Return (x, y) of the center of cell containing provided text 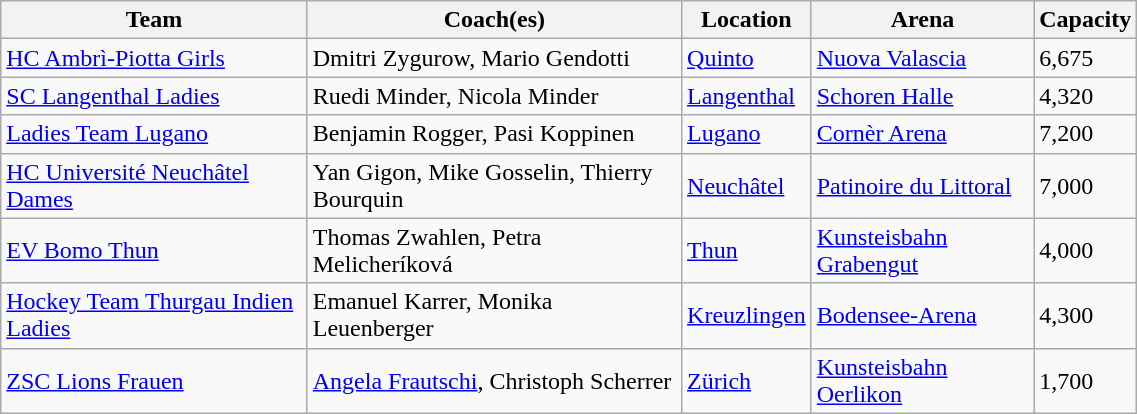
Arena (922, 20)
7,200 (1086, 134)
Team (154, 20)
Langenthal (747, 96)
Kunsteisbahn Oerlikon (922, 380)
Hockey Team Thurgau Indien Ladies (154, 316)
Bodensee-Arena (922, 316)
Ladies Team Lugano (154, 134)
Ruedi Minder, Nicola Minder (494, 96)
HC Université Neuchâtel Dames (154, 186)
4,300 (1086, 316)
Yan Gigon, Mike Gosselin, Thierry Bourquin (494, 186)
Angela Frautschi, Christoph Scherrer (494, 380)
Emanuel Karrer, Monika Leuenberger (494, 316)
Lugano (747, 134)
Benjamin Rogger, Pasi Koppinen (494, 134)
Dmitri Zygurow, Mario Gendotti (494, 58)
Schoren Halle (922, 96)
Kunsteisbahn Grabengut (922, 250)
Capacity (1086, 20)
HC Ambrì-Piotta Girls (154, 58)
SC Langenthal Ladies (154, 96)
Nuova Valascia (922, 58)
1,700 (1086, 380)
Zürich (747, 380)
4,000 (1086, 250)
Patinoire du Littoral (922, 186)
6,675 (1086, 58)
EV Bomo Thun (154, 250)
Neuchâtel (747, 186)
Location (747, 20)
ZSC Lions Frauen (154, 380)
Cornèr Arena (922, 134)
Quinto (747, 58)
Kreuzlingen (747, 316)
Coach(es) (494, 20)
Thun (747, 250)
Thomas Zwahlen, Petra Melicheríková (494, 250)
4,320 (1086, 96)
7,000 (1086, 186)
